For the text-containing cell, return its midpoint in (x, y) coordinate format. 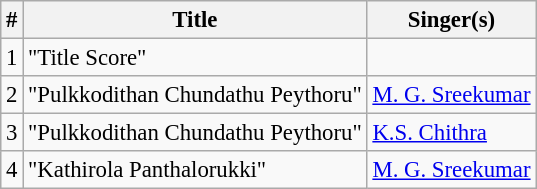
1 (12, 58)
"Kathirola Panthalorukki" (195, 170)
2 (12, 95)
Title (195, 20)
4 (12, 170)
3 (12, 133)
# (12, 20)
K.S. Chithra (452, 133)
"Title Score" (195, 58)
Singer(s) (452, 20)
